Search for the cell housing the specified text and yield its [x, y] center coordinate. 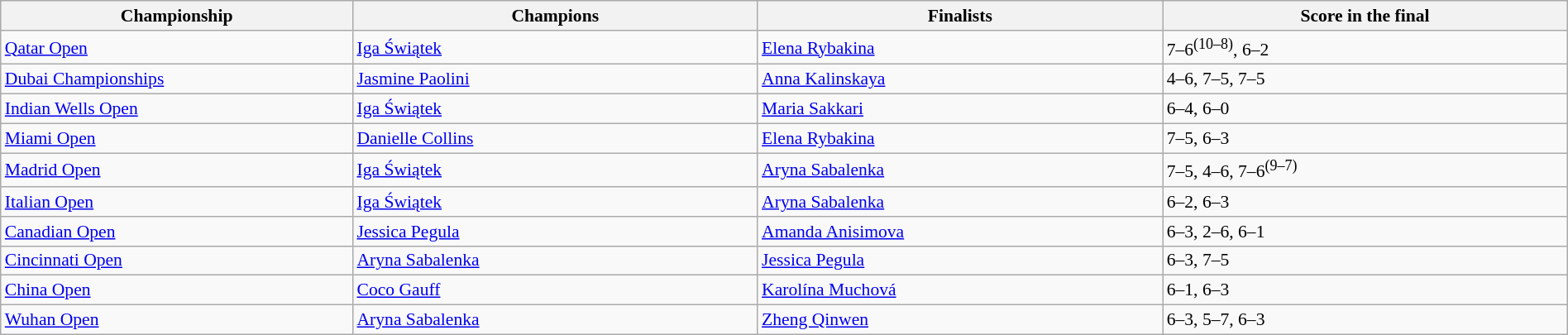
7–5, 4–6, 7–6(9–7) [1365, 170]
Finalists [960, 16]
6–3, 2–6, 6–1 [1365, 232]
Cincinnati Open [177, 261]
Zheng Qinwen [960, 320]
6–3, 5–7, 6–3 [1365, 320]
Indian Wells Open [177, 109]
4–6, 7–5, 7–5 [1365, 79]
Karolína Muchová [960, 290]
6–1, 6–3 [1365, 290]
Qatar Open [177, 48]
Amanda Anisimova [960, 232]
Anna Kalinskaya [960, 79]
China Open [177, 290]
Maria Sakkari [960, 109]
Danielle Collins [555, 138]
Miami Open [177, 138]
Jasmine Paolini [555, 79]
7–6(10–8), 6–2 [1365, 48]
6–2, 6–3 [1365, 202]
Wuhan Open [177, 320]
Championship [177, 16]
Dubai Championships [177, 79]
Champions [555, 16]
Score in the final [1365, 16]
Italian Open [177, 202]
7–5, 6–3 [1365, 138]
6–3, 7–5 [1365, 261]
Coco Gauff [555, 290]
Madrid Open [177, 170]
Canadian Open [177, 232]
6–4, 6–0 [1365, 109]
